Pinpoint the cell where the given text exists, returning its [x, y] midpoint coordinate. 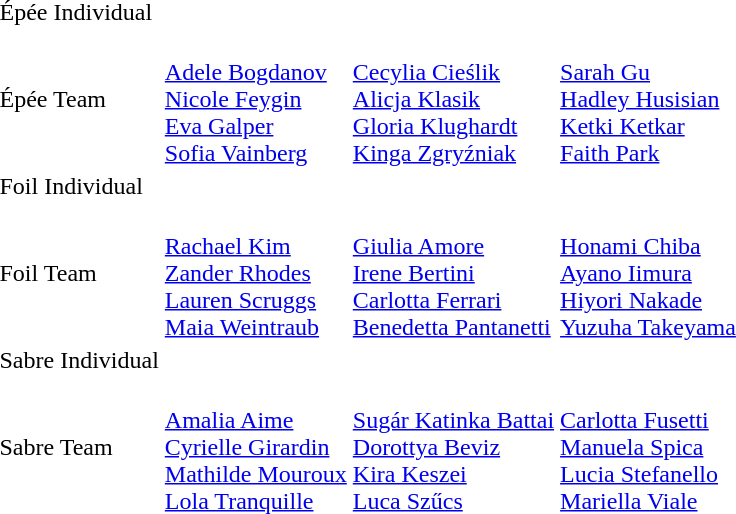
Cecylia CieślikAlicja KlasikGloria Klughardt Kinga Zgryźniak [453, 99]
Adele BogdanovNicole FeyginEva GalperSofia Vainberg [256, 99]
Giulia AmoreIrene BertiniCarlotta FerrariBenedetta Pantanetti [453, 273]
Rachael KimZander RhodesLauren ScruggsMaia Weintraub [256, 273]
